For the text-containing cell, return its midpoint in [x, y] coordinate format. 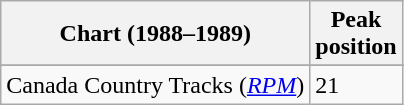
Peakposition [356, 34]
Canada Country Tracks (RPM) [156, 85]
21 [356, 85]
Chart (1988–1989) [156, 34]
